Determine the [X, Y] coordinate at the center of the cell enclosing the given text.  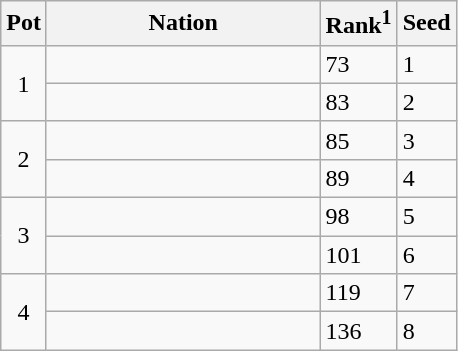
89 [358, 178]
Pot [24, 24]
83 [358, 102]
Rank1 [358, 24]
98 [358, 217]
101 [358, 255]
Seed [426, 24]
73 [358, 64]
136 [358, 331]
119 [358, 293]
8 [426, 331]
5 [426, 217]
7 [426, 293]
85 [358, 140]
Nation [183, 24]
6 [426, 255]
